Pinpoint the cell where the given text exists, returning its (X, Y) midpoint coordinate. 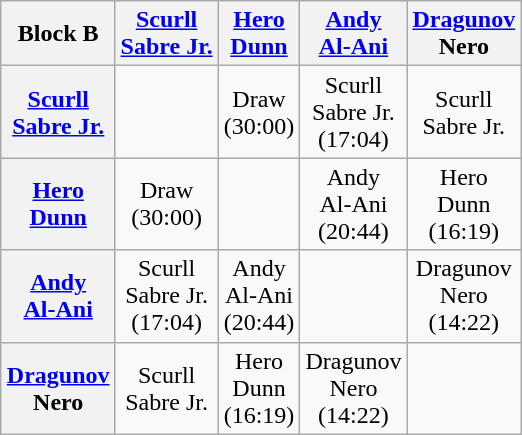
Block B (58, 34)
